Search for the cell housing the specified text and yield its (x, y) center coordinate. 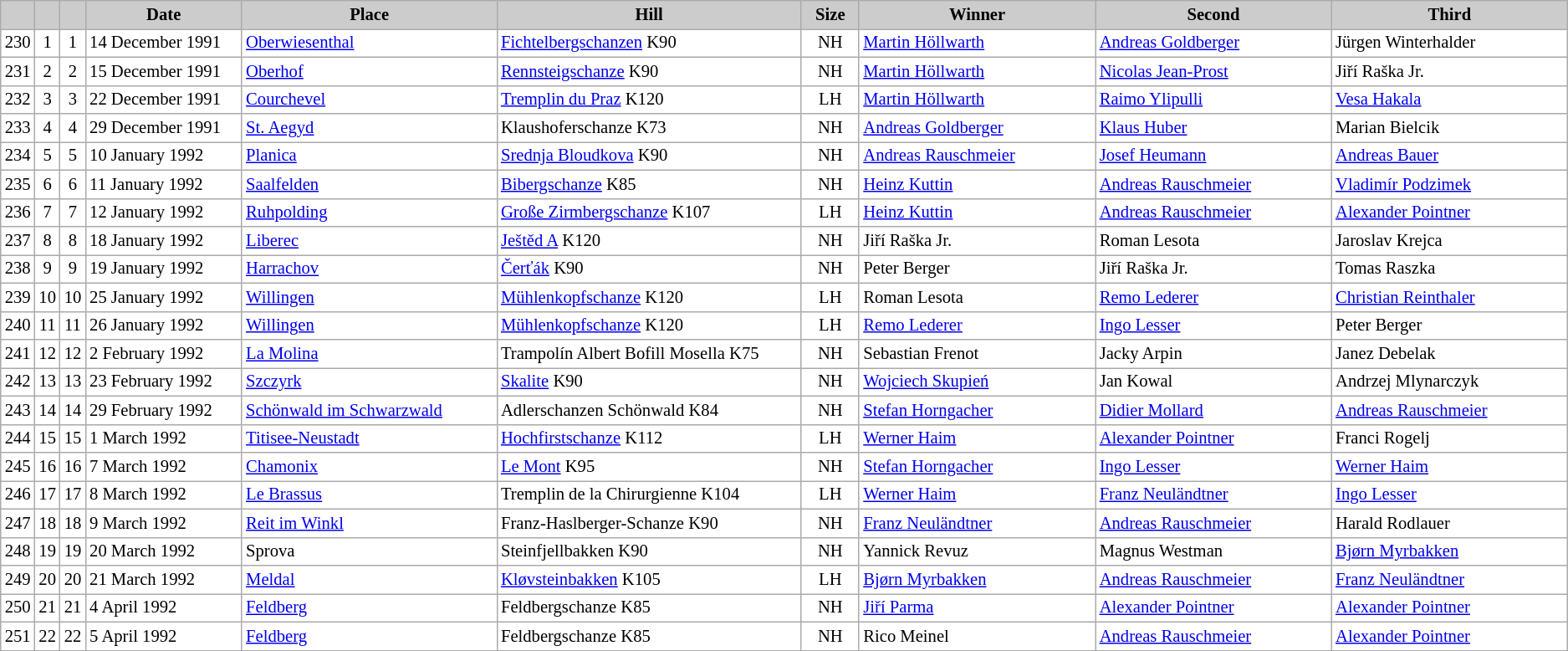
Adlerschanzen Schönwald K84 (649, 410)
Fichtelbergschanzen K90 (649, 43)
235 (18, 184)
Oberhof (370, 71)
21 March 1992 (164, 580)
12 January 1992 (164, 213)
Ruhpolding (370, 213)
Hochfirstschanze K112 (649, 438)
Franz-Haslberger-Schanze K90 (649, 523)
238 (18, 269)
Janez Debelak (1449, 354)
Klaushoferschanze K73 (649, 128)
249 (18, 580)
Wojciech Skupień (977, 382)
Srednja Bloudkova K90 (649, 156)
Harrachov (370, 269)
Sebastian Frenot (977, 354)
Third (1449, 14)
Christian Reinthaler (1449, 297)
7 March 1992 (164, 466)
Sprova (370, 551)
248 (18, 551)
Second (1213, 14)
Saalfelden (370, 184)
18 January 1992 (164, 240)
Jacky Arpin (1213, 354)
Winner (977, 14)
245 (18, 466)
Franci Rogelj (1449, 438)
Courchevel (370, 100)
Nicolas Jean-Prost (1213, 71)
237 (18, 240)
Jan Kowal (1213, 382)
Čerťák K90 (649, 269)
29 February 1992 (164, 410)
9 March 1992 (164, 523)
14 December 1991 (164, 43)
26 January 1992 (164, 325)
Le Mont K95 (649, 466)
251 (18, 636)
241 (18, 354)
11 January 1992 (164, 184)
25 January 1992 (164, 297)
244 (18, 438)
Rennsteigschanze K90 (649, 71)
10 January 1992 (164, 156)
250 (18, 607)
8 March 1992 (164, 495)
Titisee-Neustadt (370, 438)
Harald Rodlauer (1449, 523)
Steinfjellbakken K90 (649, 551)
240 (18, 325)
Josef Heumann (1213, 156)
La Molina (370, 354)
246 (18, 495)
Schönwald im Schwarzwald (370, 410)
19 January 1992 (164, 269)
4 April 1992 (164, 607)
Liberec (370, 240)
239 (18, 297)
22 December 1991 (164, 100)
1 March 1992 (164, 438)
242 (18, 382)
234 (18, 156)
15 December 1991 (164, 71)
243 (18, 410)
23 February 1992 (164, 382)
Le Brassus (370, 495)
247 (18, 523)
Magnus Westman (1213, 551)
232 (18, 100)
Szczyrk (370, 382)
Raimo Ylipulli (1213, 100)
Yannick Revuz (977, 551)
Chamonix (370, 466)
St. Aegyd (370, 128)
233 (18, 128)
Skalite K90 (649, 382)
231 (18, 71)
230 (18, 43)
Didier Mollard (1213, 410)
236 (18, 213)
Marian Bielcik (1449, 128)
Tomas Raszka (1449, 269)
5 April 1992 (164, 636)
Jiří Parma (977, 607)
Date (164, 14)
Bibergschanze K85 (649, 184)
Reit im Winkl (370, 523)
Trampolín Albert Bofill Mosella K75 (649, 354)
Klaus Huber (1213, 128)
Planica (370, 156)
Kløvsteinbakken K105 (649, 580)
Andrzej Mlynarczyk (1449, 382)
Place (370, 14)
Rico Meinel (977, 636)
Vesa Hakala (1449, 100)
Tremplin du Praz K120 (649, 100)
Size (830, 14)
Hill (649, 14)
Tremplin de la Chirurgienne K104 (649, 495)
2 February 1992 (164, 354)
Jürgen Winterhalder (1449, 43)
Vladimír Podzimek (1449, 184)
Oberwiesenthal (370, 43)
29 December 1991 (164, 128)
20 March 1992 (164, 551)
Jaroslav Krejca (1449, 240)
Andreas Bauer (1449, 156)
Ještěd A K120 (649, 240)
Meldal (370, 580)
Große Zirmbergschanze K107 (649, 213)
